Scan for the cell matching the given text and deliver its (X, Y) coordinate at center. 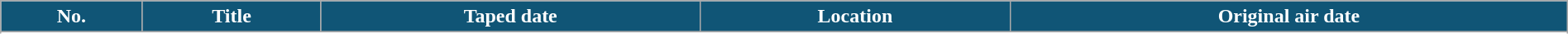
Location (855, 17)
Original air date (1289, 17)
No. (71, 17)
Taped date (510, 17)
Title (232, 17)
